Return (x, y) of the center of cell containing provided text 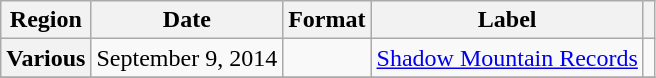
Format (327, 20)
Region (46, 20)
Label (507, 20)
September 9, 2014 (187, 58)
Shadow Mountain Records (507, 58)
Various (46, 58)
Date (187, 20)
